Capture the cell that displays the provided text and extract its [x, y] central coordinate. 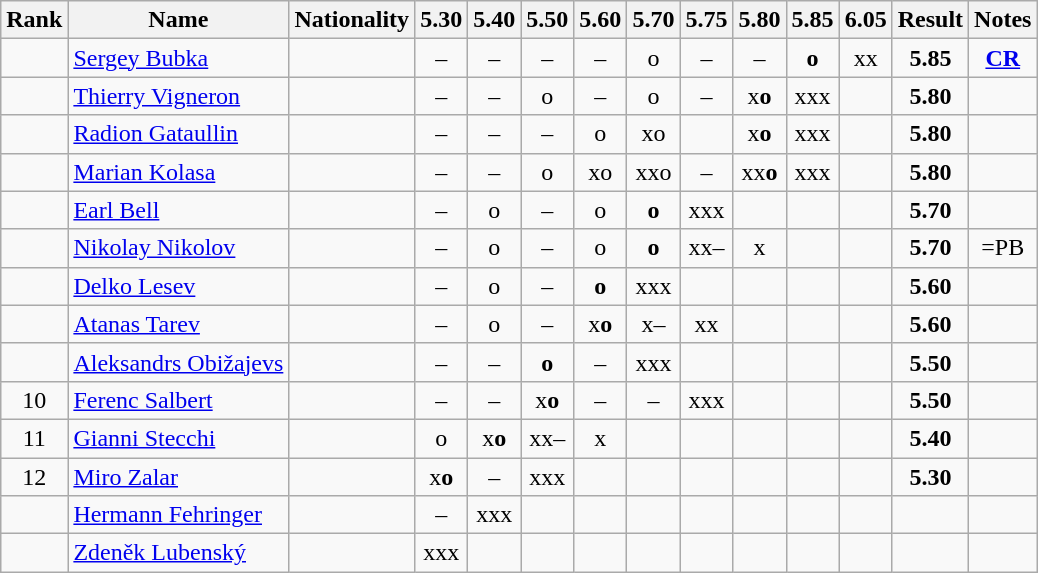
5.75 [706, 20]
Nationality [352, 20]
Nikolay Nikolov [178, 248]
12 [34, 477]
Name [178, 20]
Delko Lesev [178, 286]
Gianni Stecchi [178, 438]
Earl Bell [178, 210]
Notes [1003, 20]
Hermann Fehringer [178, 515]
Sergey Bubka [178, 58]
11 [34, 438]
Thierry Vigneron [178, 96]
Marian Kolasa [178, 172]
=PB [1003, 248]
6.05 [866, 20]
Miro Zalar [178, 477]
Rank [34, 20]
x– [654, 324]
CR [1003, 58]
Ferenc Salbert [178, 400]
Result [930, 20]
Radion Gataullin [178, 134]
Aleksandrs Obižajevs [178, 362]
Zdeněk Lubenský [178, 553]
Atanas Tarev [178, 324]
10 [34, 400]
